Find where the given text appears and provide that cell's center as [x, y] coordinate. 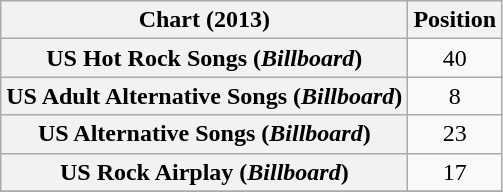
8 [455, 96]
17 [455, 172]
US Hot Rock Songs (Billboard) [204, 58]
Position [455, 20]
US Adult Alternative Songs (Billboard) [204, 96]
US Rock Airplay (Billboard) [204, 172]
40 [455, 58]
Chart (2013) [204, 20]
23 [455, 134]
US Alternative Songs (Billboard) [204, 134]
